Return the (X, Y) coordinate for the center point of the cell that contains the specified text.  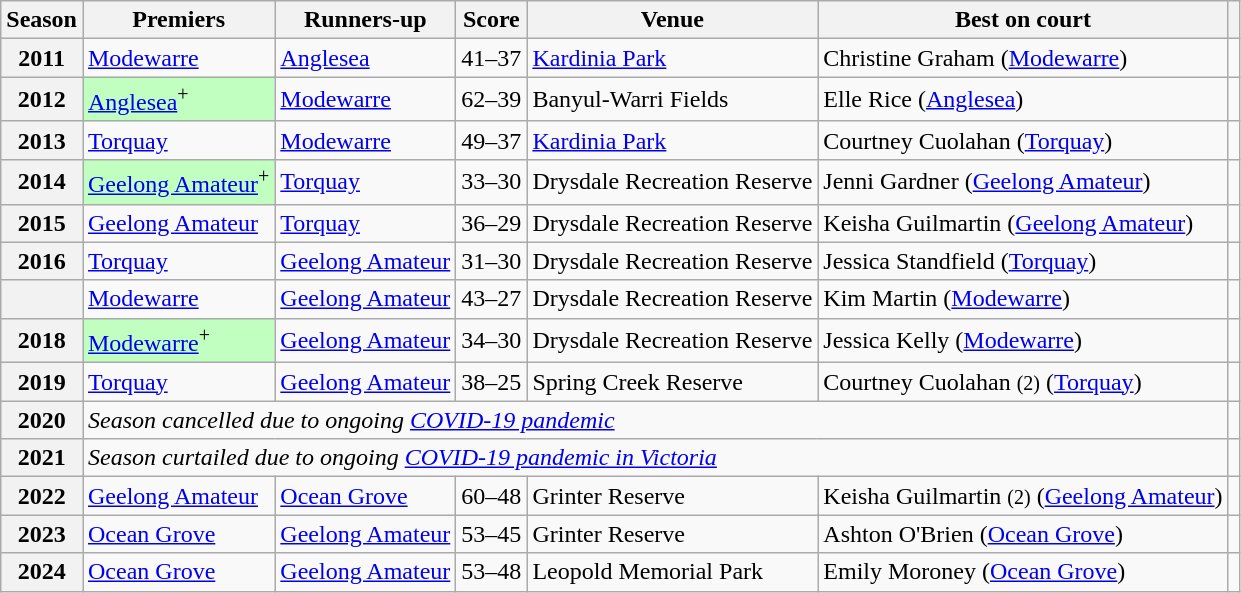
2015 (42, 223)
Venue (672, 20)
Keisha Guilmartin (Geelong Amateur) (1023, 223)
53–48 (492, 572)
Spring Creek Reserve (672, 382)
36–29 (492, 223)
2019 (42, 382)
2018 (42, 340)
2016 (42, 261)
Best on court (1023, 20)
2020 (42, 420)
Jessica Standfield (Torquay) (1023, 261)
Geelong Amateur+ (178, 182)
2014 (42, 182)
38–25 (492, 382)
34–30 (492, 340)
2024 (42, 572)
2013 (42, 140)
43–27 (492, 299)
Runners-up (366, 20)
Modewarre+ (178, 340)
33–30 (492, 182)
2023 (42, 534)
62–39 (492, 100)
49–37 (492, 140)
Elle Rice (Anglesea) (1023, 100)
53–45 (492, 534)
60–48 (492, 496)
Emily Moroney (Ocean Grove) (1023, 572)
2022 (42, 496)
2012 (42, 100)
Jenni Gardner (Geelong Amateur) (1023, 182)
Ashton O'Brien (Ocean Grove) (1023, 534)
Anglesea (366, 58)
Keisha Guilmartin (2) (Geelong Amateur) (1023, 496)
Kim Martin (Modewarre) (1023, 299)
41–37 (492, 58)
Season cancelled due to ongoing COVID-19 pandemic (655, 420)
Season curtailed due to ongoing COVID-19 pandemic in Victoria (655, 458)
Christine Graham (Modewarre) (1023, 58)
31–30 (492, 261)
Season (42, 20)
Premiers (178, 20)
Score (492, 20)
Banyul-Warri Fields (672, 100)
2011 (42, 58)
Jessica Kelly (Modewarre) (1023, 340)
Leopold Memorial Park (672, 572)
Anglesea+ (178, 100)
Courtney Cuolahan (2) (Torquay) (1023, 382)
2021 (42, 458)
Courtney Cuolahan (Torquay) (1023, 140)
